For the text-containing cell, return its midpoint in (x, y) coordinate format. 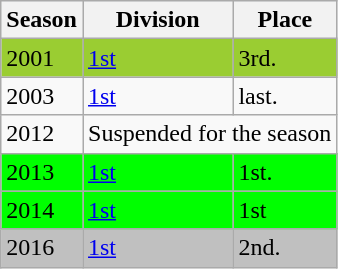
Suspended for the season (209, 134)
1st. (285, 172)
Division (157, 20)
3rd. (285, 58)
2001 (42, 58)
Season (42, 20)
2012 (42, 134)
2013 (42, 172)
Place (285, 20)
last. (285, 96)
2003 (42, 96)
2014 (42, 210)
2nd. (285, 248)
2016 (42, 248)
